Detect which cell encompasses the target text, then output its [X, Y] center coordinate. 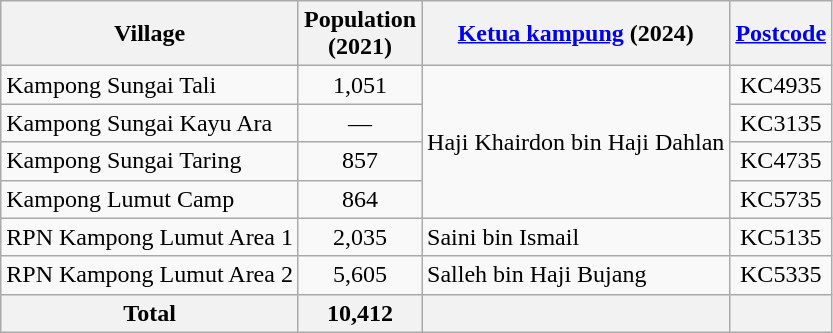
Saini bin Ismail [576, 237]
Total [150, 313]
10,412 [360, 313]
RPN Kampong Lumut Area 1 [150, 237]
Salleh bin Haji Bujang [576, 275]
KC5735 [781, 199]
RPN Kampong Lumut Area 2 [150, 275]
KC4735 [781, 161]
Kampong Lumut Camp [150, 199]
KC4935 [781, 85]
Kampong Sungai Taring [150, 161]
KC3135 [781, 123]
Ketua kampung (2024) [576, 34]
5,605 [360, 275]
— [360, 123]
1,051 [360, 85]
Postcode [781, 34]
Population(2021) [360, 34]
2,035 [360, 237]
Kampong Sungai Tali [150, 85]
KC5335 [781, 275]
Kampong Sungai Kayu Ara [150, 123]
857 [360, 161]
Haji Khairdon bin Haji Dahlan [576, 142]
KC5135 [781, 237]
Village [150, 34]
864 [360, 199]
